Pinpoint the cell where the given text exists, returning its (x, y) midpoint coordinate. 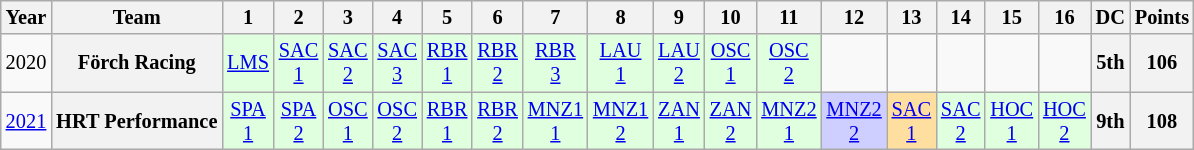
16 (1064, 17)
8 (620, 17)
Points (1162, 17)
11 (788, 17)
2021 (26, 121)
MNZ21 (788, 121)
Team (136, 17)
3 (348, 17)
LAU1 (620, 63)
Förch Racing (136, 63)
1 (248, 17)
LAU2 (679, 63)
Year (26, 17)
MNZ12 (620, 121)
9th (1110, 121)
13 (912, 17)
108 (1162, 121)
9 (679, 17)
15 (1012, 17)
5th (1110, 63)
HOC2 (1064, 121)
7 (556, 17)
ZAN1 (679, 121)
DC (1110, 17)
6 (497, 17)
2 (298, 17)
SPA1 (248, 121)
4 (398, 17)
5 (447, 17)
LMS (248, 63)
RBR3 (556, 63)
2020 (26, 63)
14 (960, 17)
SPA2 (298, 121)
HOC1 (1012, 121)
HRT Performance (136, 121)
106 (1162, 63)
SAC3 (398, 63)
10 (731, 17)
MNZ22 (854, 121)
12 (854, 17)
ZAN2 (731, 121)
MNZ11 (556, 121)
